Find where the given text appears and provide that cell's center as [x, y] coordinate. 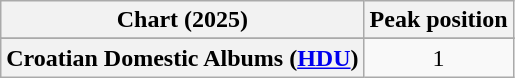
Croatian Domestic Albums (HDU) [182, 58]
Chart (2025) [182, 20]
1 [438, 58]
Peak position [438, 20]
